Identify which cell holds the provided text, then report its (x, y) central coordinate. 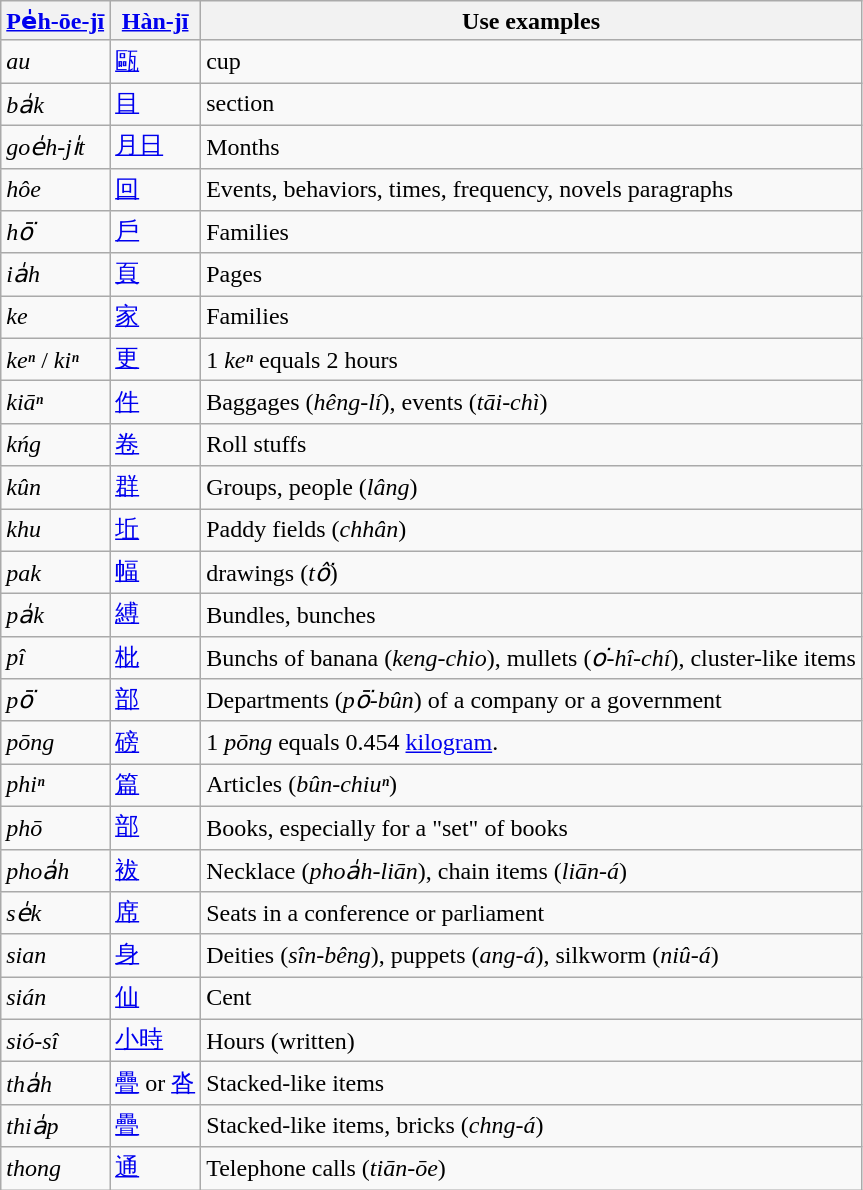
thia̍p (56, 1126)
坵 (156, 530)
月日 (156, 146)
ia̍h (56, 274)
pî (56, 658)
1 pōng equals 0.454 kilogram. (532, 742)
群 (156, 488)
ke (56, 318)
kńg (56, 444)
pōng (56, 742)
pa̍k (56, 616)
kiāⁿ (56, 402)
keⁿ / kiⁿ (56, 360)
ba̍k (56, 104)
se̍k (56, 914)
卷 (156, 444)
Bundles, bunches (532, 616)
疊 (156, 1126)
小時 (156, 1040)
au (56, 62)
Stacked-like items (532, 1084)
phō (56, 828)
幅 (156, 572)
疊 or 沓 (156, 1084)
Bunchs of banana (keng-chio), mullets (o͘-hî-chí), cluster-like items (532, 658)
袚 (156, 870)
Groups, people (lâng) (532, 488)
cup (532, 62)
Hàn-jī (156, 21)
回 (156, 190)
磅 (156, 742)
thong (56, 1168)
通 (156, 1168)
Departments (pō͘-bûn) of a company or a government (532, 700)
Articles (bûn-chiuⁿ) (532, 786)
戶 (156, 232)
sian (56, 956)
Events, behaviors, times, frequency, novels paragraphs (532, 190)
kûn (56, 488)
仙 (156, 998)
khu (56, 530)
縛 (156, 616)
sián (56, 998)
section (532, 104)
pak (56, 572)
目 (156, 104)
Roll stuffs (532, 444)
Seats in a conference or parliament (532, 914)
Books, especially for a "set" of books (532, 828)
家 (156, 318)
頁 (156, 274)
Baggages (hêng-lí), events (tāi-chì) (532, 402)
Paddy fields (chhân) (532, 530)
Use examples (532, 21)
goe̍h-ji̍t (56, 146)
Telephone calls (tiān-ōe) (532, 1168)
Pe̍h-ōe-jī (56, 21)
Cent (532, 998)
phoa̍h (56, 870)
1 keⁿ equals 2 hours (532, 360)
身 (156, 956)
pō͘ (56, 700)
Necklace (phoa̍h-liān), chain items (liān-á) (532, 870)
phiⁿ (56, 786)
更 (156, 360)
Stacked-like items, bricks (chng-á) (532, 1126)
甌 (156, 62)
篇 (156, 786)
枇 (156, 658)
Deities (sîn-bêng), puppets (ang-á), silkworm (niû-á) (532, 956)
hôe (56, 190)
tha̍h (56, 1084)
sió-sî (56, 1040)
Pages (532, 274)
席 (156, 914)
drawings (tô͘) (532, 572)
hō͘ (56, 232)
Months (532, 146)
件 (156, 402)
Hours (written) (532, 1040)
